Search for the cell housing the specified text and yield its (x, y) center coordinate. 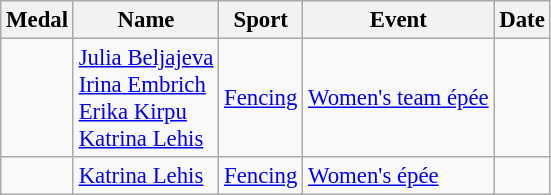
Name (146, 20)
Medal (38, 20)
Julia BeljajevaIrina EmbrichErika KirpuKatrina Lehis (146, 98)
Date (522, 20)
Katrina Lehis (146, 176)
Event (398, 20)
Women's épée (398, 176)
Sport (261, 20)
Women's team épée (398, 98)
